Output the [x, y] coordinate of the center of the cell containing the given text.  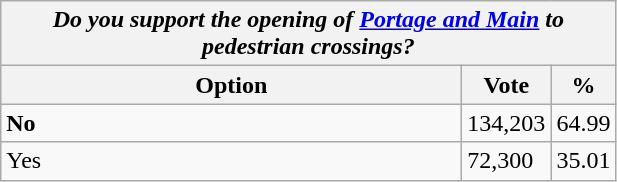
% [584, 85]
Option [232, 85]
Vote [506, 85]
Do you support the opening of Portage and Main to pedestrian crossings? [308, 34]
72,300 [506, 161]
35.01 [584, 161]
No [232, 123]
134,203 [506, 123]
64.99 [584, 123]
Yes [232, 161]
